Scan for the cell matching the given text and deliver its [X, Y] coordinate at center. 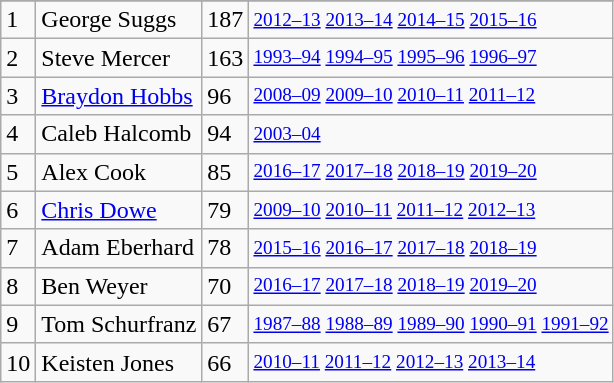
Braydon Hobbs [119, 96]
Steve Mercer [119, 58]
187 [226, 20]
6 [18, 210]
2009–10 2010–11 2011–12 2012–13 [431, 210]
1 [18, 20]
2010–11 2011–12 2012–13 2013–14 [431, 362]
4 [18, 134]
Alex Cook [119, 172]
George Suggs [119, 20]
1993–94 1994–95 1995–96 1996–97 [431, 58]
8 [18, 286]
Ben Weyer [119, 286]
94 [226, 134]
1987–88 1988–89 1989–90 1990–91 1991–92 [431, 324]
163 [226, 58]
7 [18, 248]
2015–16 2016–17 2017–18 2018–19 [431, 248]
96 [226, 96]
Tom Schurfranz [119, 324]
10 [18, 362]
79 [226, 210]
Chris Dowe [119, 210]
2 [18, 58]
66 [226, 362]
67 [226, 324]
78 [226, 248]
2012–13 2013–14 2014–15 2015–16 [431, 20]
3 [18, 96]
2003–04 [431, 134]
2008–09 2009–10 2010–11 2011–12 [431, 96]
85 [226, 172]
Adam Eberhard [119, 248]
Caleb Halcomb [119, 134]
70 [226, 286]
Keisten Jones [119, 362]
5 [18, 172]
9 [18, 324]
